Pinpoint the cell where the given text exists, returning its (X, Y) midpoint coordinate. 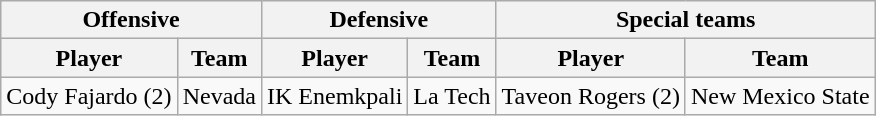
Offensive (132, 20)
Defensive (378, 20)
Cody Fajardo (2) (89, 96)
Taveon Rogers (2) (590, 96)
New Mexico State (780, 96)
La Tech (452, 96)
Nevada (219, 96)
IK Enemkpali (334, 96)
Special teams (686, 20)
